Pinpoint the cell where the given text exists, returning its [x, y] midpoint coordinate. 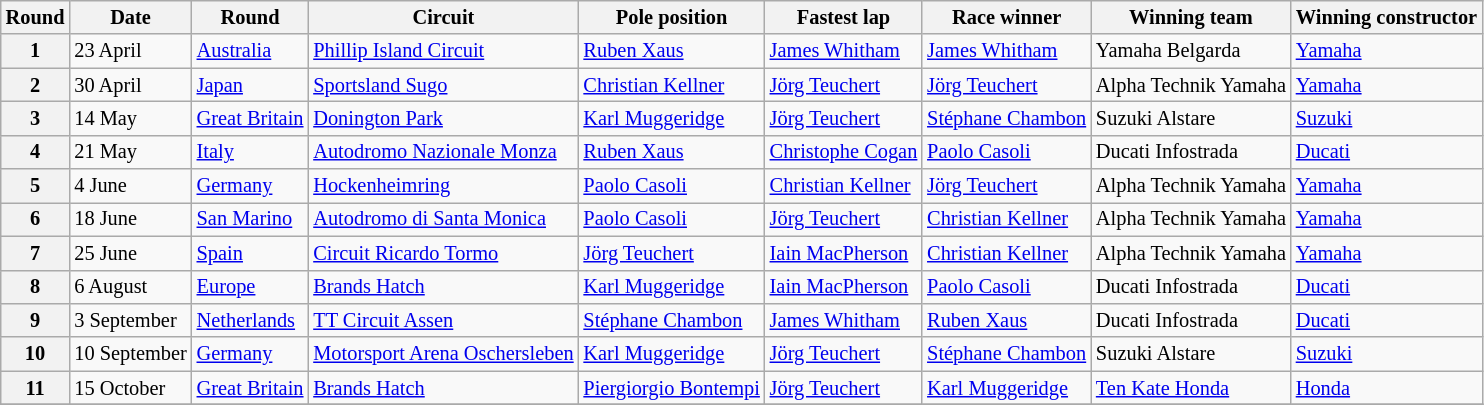
Yamaha Belgarda [1191, 51]
TT Circuit Assen [443, 320]
6 [36, 219]
Piergiorgio Bontempi [672, 388]
Autodromo di Santa Monica [443, 219]
Christophe Cogan [844, 152]
11 [36, 388]
Autodromo Nazionale Monza [443, 152]
18 June [130, 219]
15 October [130, 388]
21 May [130, 152]
Donington Park [443, 118]
Pole position [672, 17]
3 September [130, 320]
Date [130, 17]
Phillip Island Circuit [443, 51]
Circuit Ricardo Tormo [443, 253]
14 May [130, 118]
Australia [250, 51]
4 June [130, 186]
2 [36, 85]
6 August [130, 287]
9 [36, 320]
Europe [250, 287]
Circuit [443, 17]
Italy [250, 152]
Hockenheimring [443, 186]
San Marino [250, 219]
Motorsport Arena Oschersleben [443, 354]
7 [36, 253]
3 [36, 118]
23 April [130, 51]
Sportsland Sugo [443, 85]
Japan [250, 85]
25 June [130, 253]
Honda [1386, 388]
5 [36, 186]
Winning constructor [1386, 17]
Ten Kate Honda [1191, 388]
30 April [130, 85]
4 [36, 152]
Netherlands [250, 320]
8 [36, 287]
1 [36, 51]
Fastest lap [844, 17]
Spain [250, 253]
10 September [130, 354]
10 [36, 354]
Race winner [1006, 17]
Winning team [1191, 17]
